Extract the [X, Y] coordinate from the center of the cell holding the provided text.  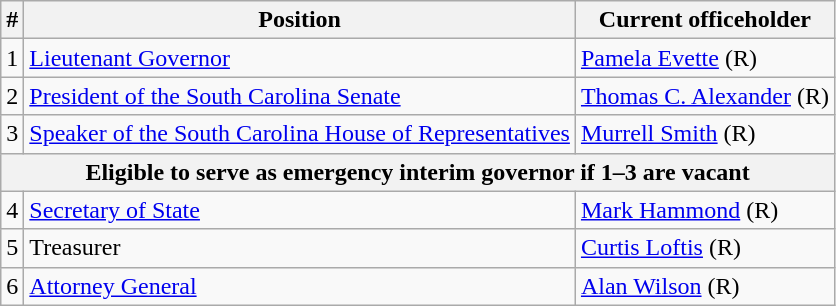
Murrell Smith (R) [704, 134]
3 [12, 134]
President of the South Carolina Senate [300, 96]
6 [12, 286]
5 [12, 248]
Treasurer [300, 248]
4 [12, 210]
Eligible to serve as emergency interim governor if 1–3 are vacant [418, 172]
# [12, 20]
Current officeholder [704, 20]
Secretary of State [300, 210]
1 [12, 58]
Mark Hammond (R) [704, 210]
2 [12, 96]
Speaker of the South Carolina House of Representatives [300, 134]
Alan Wilson (R) [704, 286]
Attorney General [300, 286]
Position [300, 20]
Pamela Evette (R) [704, 58]
Curtis Loftis (R) [704, 248]
Lieutenant Governor [300, 58]
Thomas C. Alexander (R) [704, 96]
